Extract the [X, Y] coordinate from the center of the cell holding the provided text.  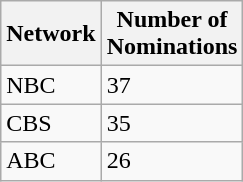
NBC [51, 85]
Network [51, 34]
CBS [51, 123]
ABC [51, 161]
26 [172, 161]
37 [172, 85]
Number ofNominations [172, 34]
35 [172, 123]
